Determine the (x, y) coordinate at the center of the cell enclosing the given text.  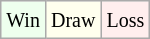
Loss (126, 20)
Draw (72, 20)
Win (24, 20)
